Determine the [X, Y] coordinate at the center of the cell enclosing the given text.  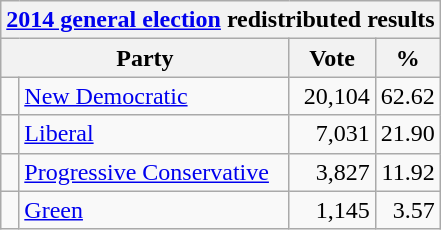
New Democratic [154, 96]
Party [145, 58]
21.90 [408, 134]
Vote [332, 58]
1,145 [332, 210]
7,031 [332, 134]
Green [154, 210]
2014 general election redistributed results [220, 20]
Progressive Conservative [154, 172]
3,827 [332, 172]
11.92 [408, 172]
62.62 [408, 96]
3.57 [408, 210]
20,104 [332, 96]
Liberal [154, 134]
% [408, 58]
